Determine the [X, Y] coordinate at the center of the cell enclosing the given text.  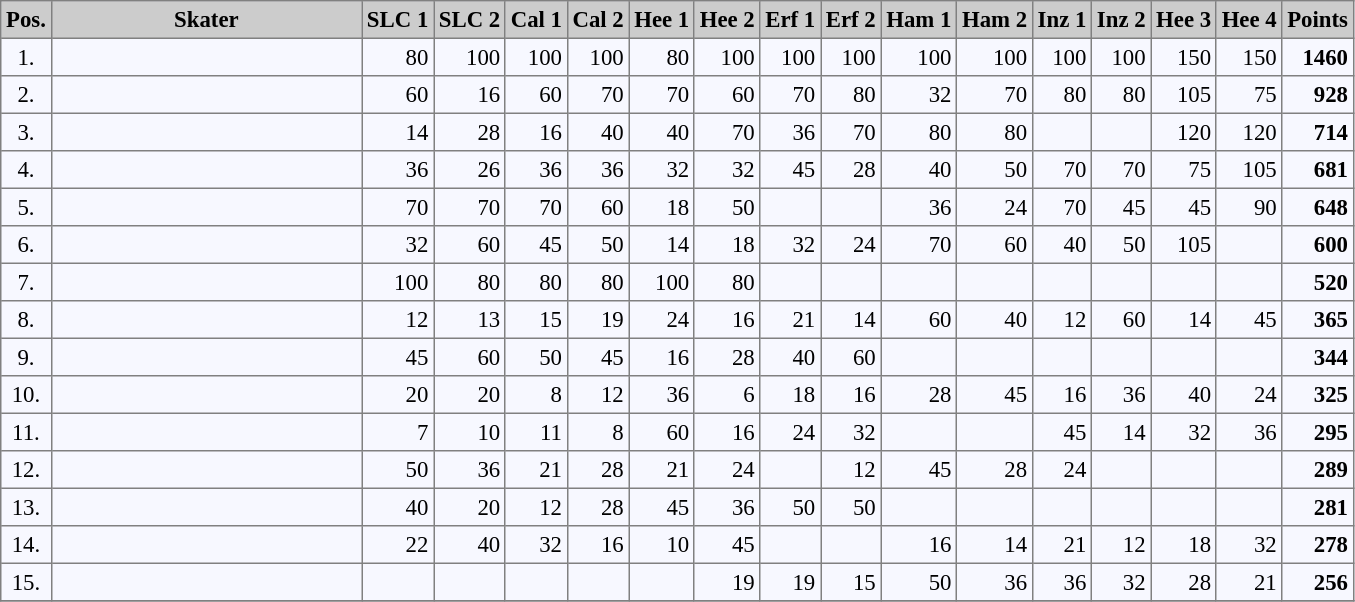
14. [26, 545]
Cal 2 [598, 20]
11 [536, 432]
15. [26, 582]
Inz 2 [1122, 20]
520 [1318, 282]
2. [26, 95]
Inz 1 [1062, 20]
90 [1249, 207]
5. [26, 207]
1. [26, 57]
11. [26, 432]
Erf 2 [850, 20]
281 [1318, 507]
6 [727, 395]
295 [1318, 432]
928 [1318, 95]
Hee 4 [1249, 20]
7 [398, 432]
289 [1318, 470]
344 [1318, 357]
714 [1318, 132]
7. [26, 282]
3. [26, 132]
Hee 2 [727, 20]
Ham 1 [919, 20]
325 [1318, 395]
365 [1318, 320]
Skater [206, 20]
Pos. [26, 20]
26 [470, 170]
4. [26, 170]
6. [26, 245]
Hee 1 [662, 20]
22 [398, 545]
1460 [1318, 57]
256 [1318, 582]
12. [26, 470]
Points [1318, 20]
278 [1318, 545]
Hee 3 [1184, 20]
10. [26, 395]
13 [470, 320]
Erf 1 [790, 20]
SLC 1 [398, 20]
13. [26, 507]
Ham 2 [995, 20]
8. [26, 320]
SLC 2 [470, 20]
Cal 1 [536, 20]
9. [26, 357]
648 [1318, 207]
681 [1318, 170]
600 [1318, 245]
